Identify which cell holds the provided text, then report its [X, Y] central coordinate. 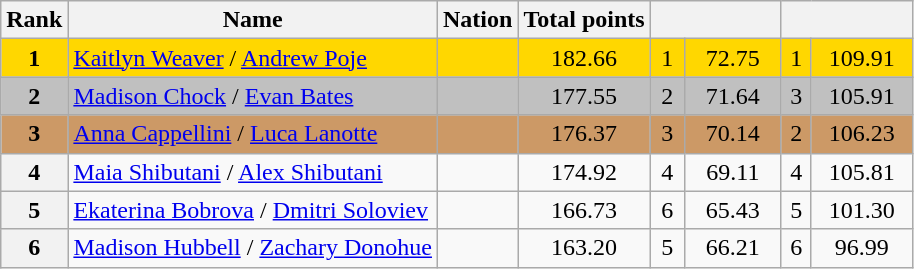
163.20 [584, 248]
70.14 [732, 134]
105.91 [862, 96]
176.37 [584, 134]
166.73 [584, 210]
Rank [34, 20]
Name [253, 20]
106.23 [862, 134]
Total points [584, 20]
72.75 [732, 58]
105.81 [862, 172]
Ekaterina Bobrova / Dmitri Soloviev [253, 210]
Kaitlyn Weaver / Andrew Poje [253, 58]
71.64 [732, 96]
Maia Shibutani / Alex Shibutani [253, 172]
66.21 [732, 248]
Madison Chock / Evan Bates [253, 96]
177.55 [584, 96]
109.91 [862, 58]
Madison Hubbell / Zachary Donohue [253, 248]
96.99 [862, 248]
174.92 [584, 172]
182.66 [584, 58]
65.43 [732, 210]
69.11 [732, 172]
Nation [478, 20]
101.30 [862, 210]
Anna Cappellini / Luca Lanotte [253, 134]
